Extract the (X, Y) coordinate from the center of the cell holding the provided text.  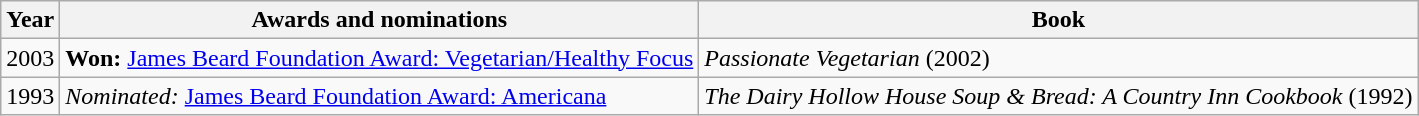
2003 (30, 58)
Book (1058, 20)
Won: James Beard Foundation Award: Vegetarian/Healthy Focus (380, 58)
Year (30, 20)
The Dairy Hollow House Soup & Bread: A Country Inn Cookbook (1992) (1058, 96)
Passionate Vegetarian (2002) (1058, 58)
1993 (30, 96)
Nominated: James Beard Foundation Award: Americana (380, 96)
Awards and nominations (380, 20)
